Locate the cell with the specified text and output its [x, y] center coordinate. 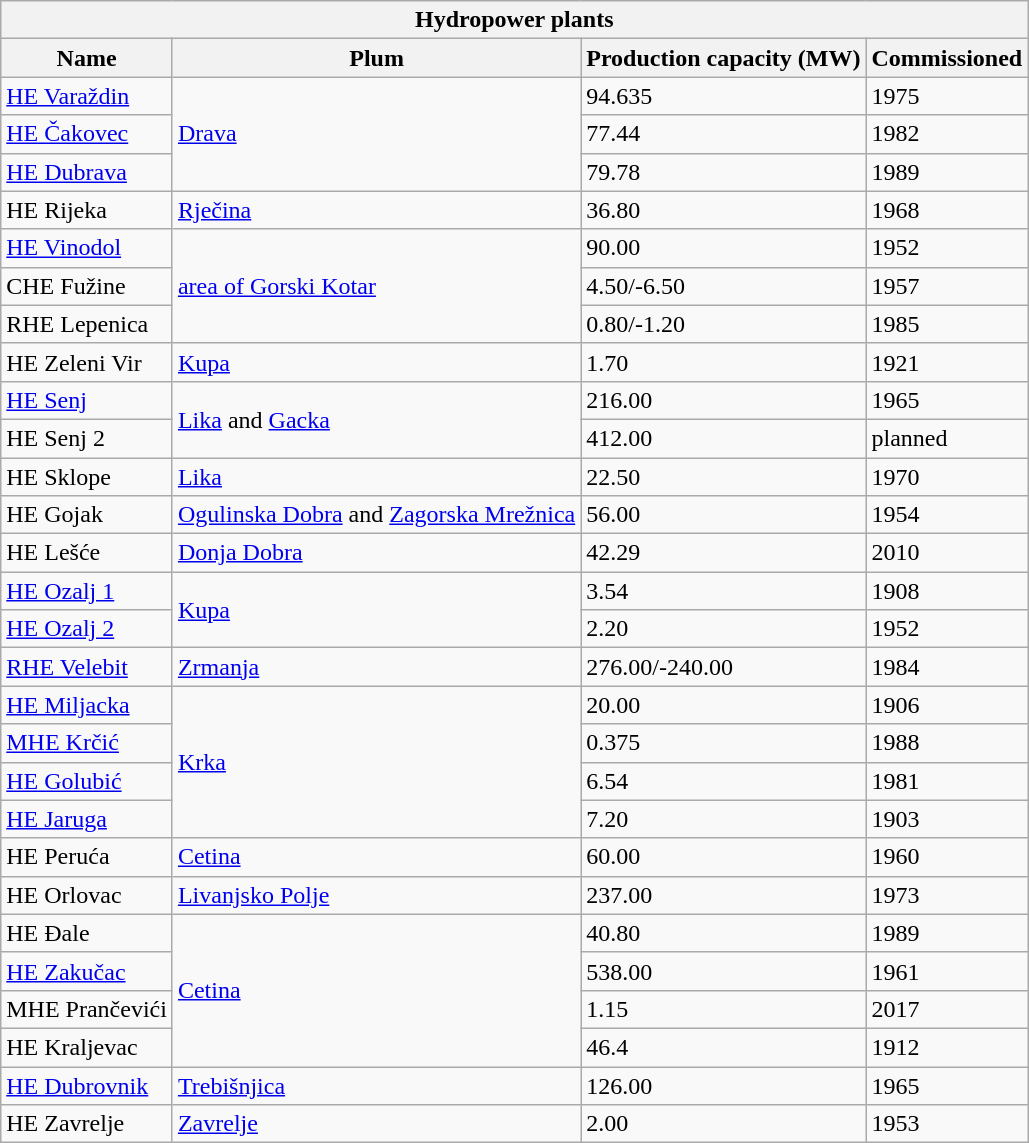
40.80 [724, 933]
1961 [947, 971]
Trebišnjica [376, 1085]
MHE Prančevići [87, 1009]
1982 [947, 134]
216.00 [724, 400]
Hydropower plants [514, 20]
1985 [947, 324]
1953 [947, 1124]
HE Zavrelje [87, 1124]
1981 [947, 781]
area of Gorski Kotar [376, 286]
HE Orlovac [87, 895]
1912 [947, 1047]
Lika and Gacka [376, 419]
HE Dubrava [87, 172]
1970 [947, 477]
2010 [947, 553]
1988 [947, 743]
42.29 [724, 553]
94.635 [724, 96]
0.375 [724, 743]
HE Zeleni Vir [87, 362]
90.00 [724, 248]
RHE Lepenica [87, 324]
HE Čakovec [87, 134]
60.00 [724, 857]
77.44 [724, 134]
1903 [947, 819]
Plum [376, 58]
Krka [376, 762]
6.54 [724, 781]
HE Lešće [87, 553]
22.50 [724, 477]
36.80 [724, 210]
20.00 [724, 705]
1975 [947, 96]
79.78 [724, 172]
planned [947, 438]
Livanjsko Polje [376, 895]
HE Dubrovnik [87, 1085]
Drava [376, 134]
Production capacity (MW) [724, 58]
HE Ozalj 1 [87, 591]
Zrmanja [376, 667]
276.00/-240.00 [724, 667]
RHE Velebit [87, 667]
1954 [947, 515]
Lika [376, 477]
Rječina [376, 210]
HE Sklope [87, 477]
4.50/-6.50 [724, 286]
Commissioned [947, 58]
HE Vinodol [87, 248]
56.00 [724, 515]
MHE Krčić [87, 743]
1960 [947, 857]
126.00 [724, 1085]
HE Rijeka [87, 210]
237.00 [724, 895]
1908 [947, 591]
Zavrelje [376, 1124]
538.00 [724, 971]
1906 [947, 705]
HE Gojak [87, 515]
1957 [947, 286]
HE Peruća [87, 857]
Name [87, 58]
2.00 [724, 1124]
1984 [947, 667]
1973 [947, 895]
2017 [947, 1009]
2.20 [724, 629]
HE Zakučac [87, 971]
1.15 [724, 1009]
Donja Dobra [376, 553]
HE Jaruga [87, 819]
3.54 [724, 591]
1968 [947, 210]
1921 [947, 362]
HE Varaždin [87, 96]
46.4 [724, 1047]
HE Kraljevac [87, 1047]
HE Golubić [87, 781]
1.70 [724, 362]
HE Đale [87, 933]
HE Miljacka [87, 705]
CHE Fužine [87, 286]
Ogulinska Dobra and Zagorska Mrežnica [376, 515]
7.20 [724, 819]
0.80/-1.20 [724, 324]
412.00 [724, 438]
HE Senj [87, 400]
HE Ozalj 2 [87, 629]
HE Senj 2 [87, 438]
